Provide the [X, Y] coordinate of the cell's center where the given text is located.  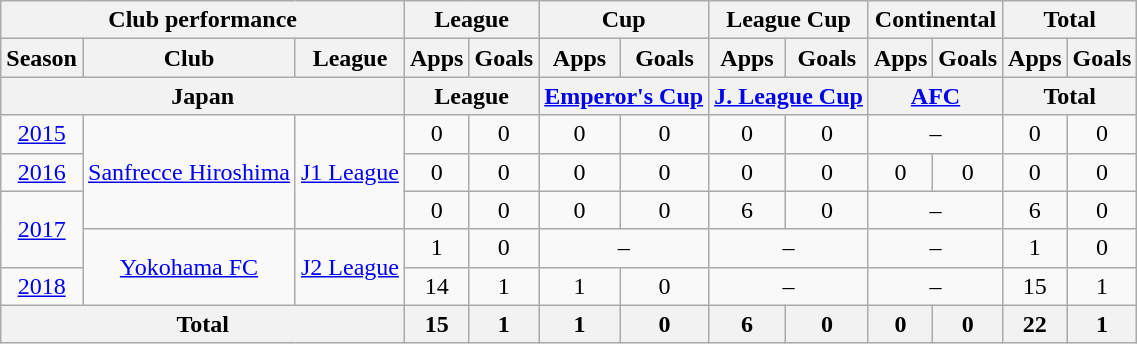
J1 League [350, 172]
J2 League [350, 267]
2017 [42, 229]
Japan [203, 96]
22 [1035, 324]
League Cup [789, 20]
J. League Cup [789, 96]
Club performance [203, 20]
Emperor's Cup [624, 96]
Club [188, 58]
2018 [42, 286]
AFC [935, 96]
14 [437, 286]
Continental [935, 20]
Cup [624, 20]
2016 [42, 172]
Season [42, 58]
2015 [42, 134]
Sanfrecce Hiroshima [188, 172]
Yokohama FC [188, 267]
